Return [x, y] of the center of cell containing provided text 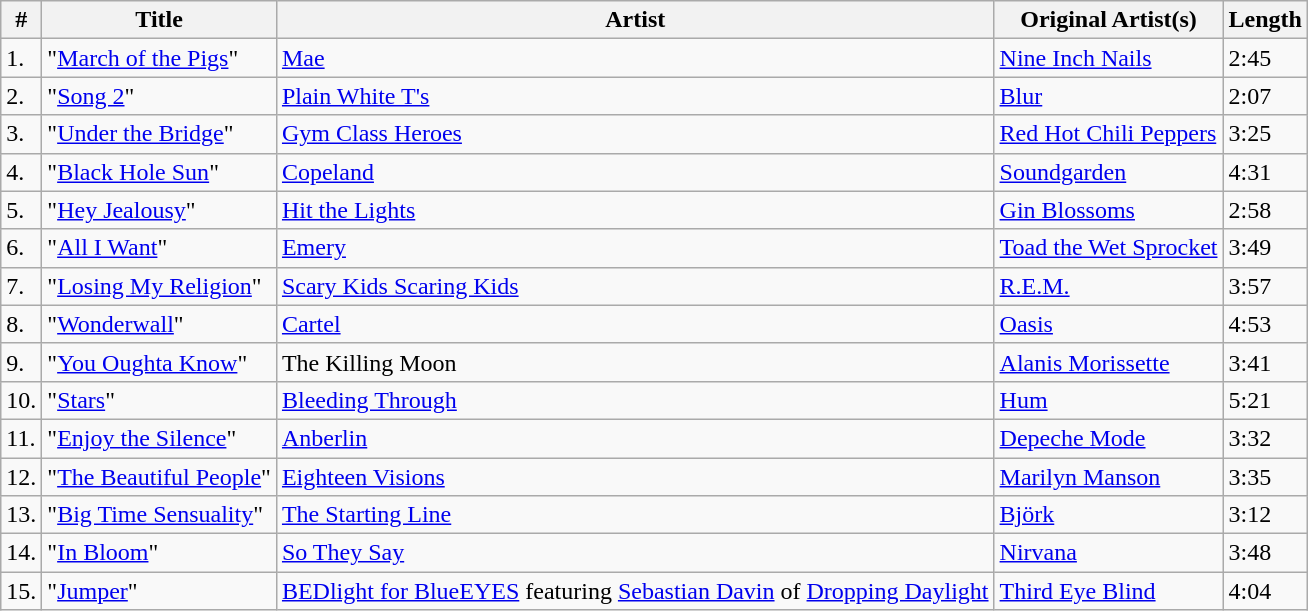
# [22, 20]
13. [22, 515]
Emery [635, 248]
Nine Inch Nails [1108, 58]
5. [22, 210]
"Under the Bridge" [160, 134]
Red Hot Chili Peppers [1108, 134]
Anberlin [635, 438]
Plain White T's [635, 96]
"Wonderwall" [160, 324]
"March of the Pigs" [160, 58]
"Stars" [160, 400]
"Losing My Religion" [160, 286]
Gin Blossoms [1108, 210]
Mae [635, 58]
2:07 [1265, 96]
15. [22, 591]
"Big Time Sensuality" [160, 515]
3:49 [1265, 248]
Hit the Lights [635, 210]
Copeland [635, 172]
4:31 [1265, 172]
3. [22, 134]
4:04 [1265, 591]
"You Oughta Know" [160, 362]
Toad the Wet Sprocket [1108, 248]
14. [22, 553]
Alanis Morissette [1108, 362]
The Starting Line [635, 515]
"Hey Jealousy" [160, 210]
7. [22, 286]
Gym Class Heroes [635, 134]
5:21 [1265, 400]
Marilyn Manson [1108, 477]
The Killing Moon [635, 362]
"The Beautiful People" [160, 477]
Third Eye Blind [1108, 591]
Artist [635, 20]
4:53 [1265, 324]
12. [22, 477]
1. [22, 58]
Björk [1108, 515]
3:48 [1265, 553]
8. [22, 324]
Bleeding Through [635, 400]
BEDlight for BlueEYES featuring Sebastian Davin of Dropping Daylight [635, 591]
Title [160, 20]
3:25 [1265, 134]
10. [22, 400]
Eighteen Visions [635, 477]
2:58 [1265, 210]
Depeche Mode [1108, 438]
Cartel [635, 324]
"Song 2" [160, 96]
3:32 [1265, 438]
Length [1265, 20]
3:41 [1265, 362]
"Enjoy the Silence" [160, 438]
2:45 [1265, 58]
Soundgarden [1108, 172]
Nirvana [1108, 553]
Oasis [1108, 324]
3:12 [1265, 515]
4. [22, 172]
6. [22, 248]
Hum [1108, 400]
"In Bloom" [160, 553]
11. [22, 438]
Scary Kids Scaring Kids [635, 286]
9. [22, 362]
So They Say [635, 553]
"Black Hole Sun" [160, 172]
"Jumper" [160, 591]
3:35 [1265, 477]
Original Artist(s) [1108, 20]
"All I Want" [160, 248]
R.E.M. [1108, 286]
2. [22, 96]
Blur [1108, 96]
3:57 [1265, 286]
